Return the (x, y) coordinate for the center point of the cell that contains the specified text.  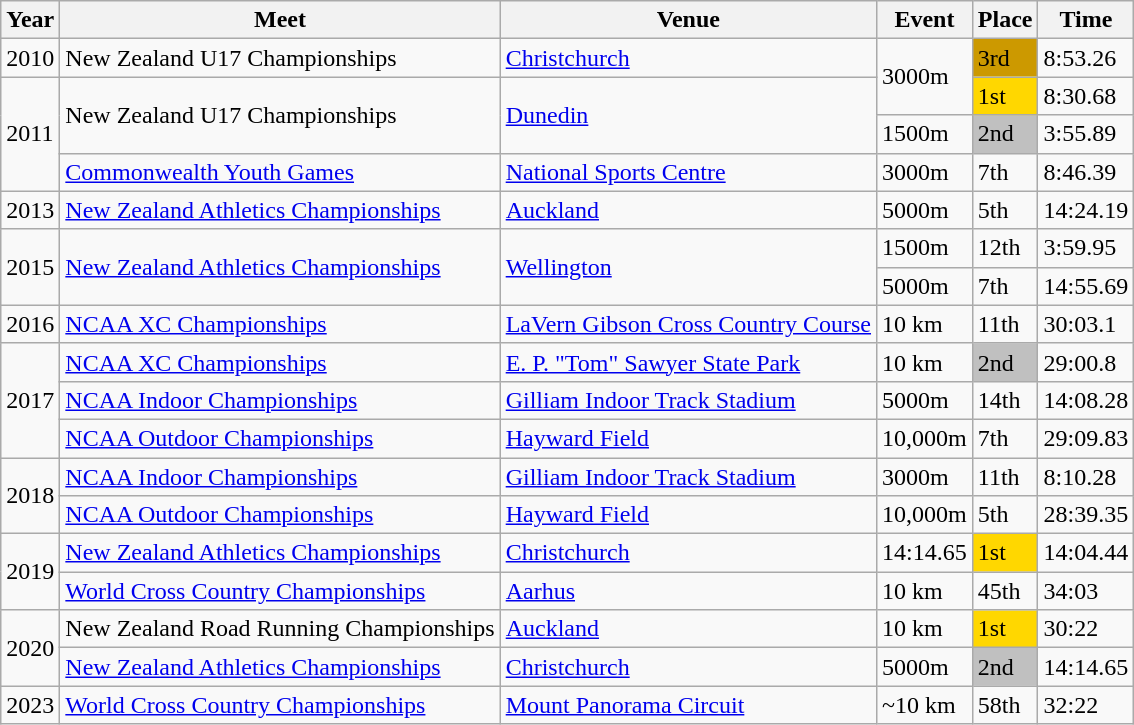
8:53.26 (1086, 58)
3:59.95 (1086, 248)
2020 (30, 648)
LaVern Gibson Cross Country Course (688, 324)
28:39.35 (1086, 515)
58th (1005, 705)
8:10.28 (1086, 477)
30:22 (1086, 629)
E. P. "Tom" Sawyer State Park (688, 362)
14:55.69 (1086, 286)
14:08.28 (1086, 400)
2016 (30, 324)
14th (1005, 400)
Year (30, 20)
Time (1086, 20)
3rd (1005, 58)
2019 (30, 572)
Meet (280, 20)
3:55.89 (1086, 134)
2015 (30, 267)
Venue (688, 20)
30:03.1 (1086, 324)
29:09.83 (1086, 438)
34:03 (1086, 591)
14:04.44 (1086, 553)
32:22 (1086, 705)
2013 (30, 210)
2010 (30, 58)
2018 (30, 496)
2011 (30, 134)
29:00.8 (1086, 362)
8:30.68 (1086, 96)
12th (1005, 248)
8:46.39 (1086, 172)
Aarhus (688, 591)
Dunedin (688, 115)
Place (1005, 20)
~10 km (925, 705)
2023 (30, 705)
New Zealand Road Running Championships (280, 629)
Wellington (688, 267)
Mount Panorama Circuit (688, 705)
2017 (30, 400)
Event (925, 20)
45th (1005, 591)
14:24.19 (1086, 210)
National Sports Centre (688, 172)
Commonwealth Youth Games (280, 172)
